Detect which cell encompasses the target text, then output its (X, Y) center coordinate. 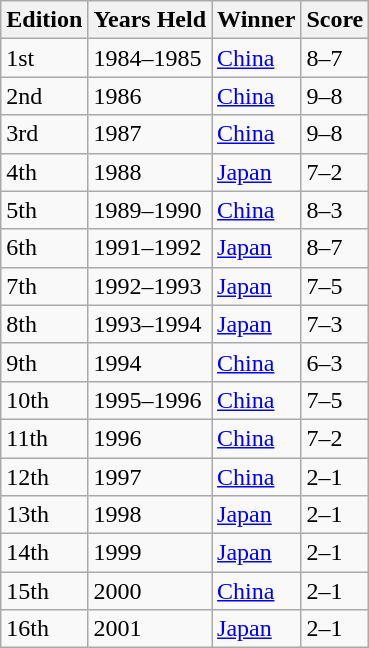
8–3 (335, 210)
7–3 (335, 324)
1988 (150, 172)
3rd (44, 134)
1998 (150, 515)
10th (44, 400)
15th (44, 591)
1986 (150, 96)
8th (44, 324)
1987 (150, 134)
13th (44, 515)
4th (44, 172)
16th (44, 629)
1989–1990 (150, 210)
1995–1996 (150, 400)
Score (335, 20)
1984–1985 (150, 58)
1996 (150, 438)
1999 (150, 553)
2000 (150, 591)
2nd (44, 96)
12th (44, 477)
1994 (150, 362)
1991–1992 (150, 248)
2001 (150, 629)
Edition (44, 20)
9th (44, 362)
Years Held (150, 20)
Winner (256, 20)
1992–1993 (150, 286)
5th (44, 210)
6–3 (335, 362)
1st (44, 58)
14th (44, 553)
1997 (150, 477)
6th (44, 248)
7th (44, 286)
1993–1994 (150, 324)
11th (44, 438)
